For the text-containing cell, return its midpoint in (X, Y) coordinate format. 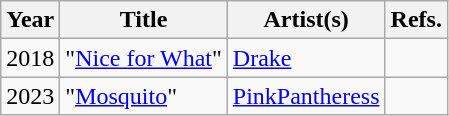
Artist(s) (306, 20)
2018 (30, 58)
Title (144, 20)
2023 (30, 96)
Refs. (416, 20)
PinkPantheress (306, 96)
Drake (306, 58)
"Nice for What" (144, 58)
Year (30, 20)
"Mosquito" (144, 96)
